Provide the (X, Y) coordinate of the cell's center where the given text is located.  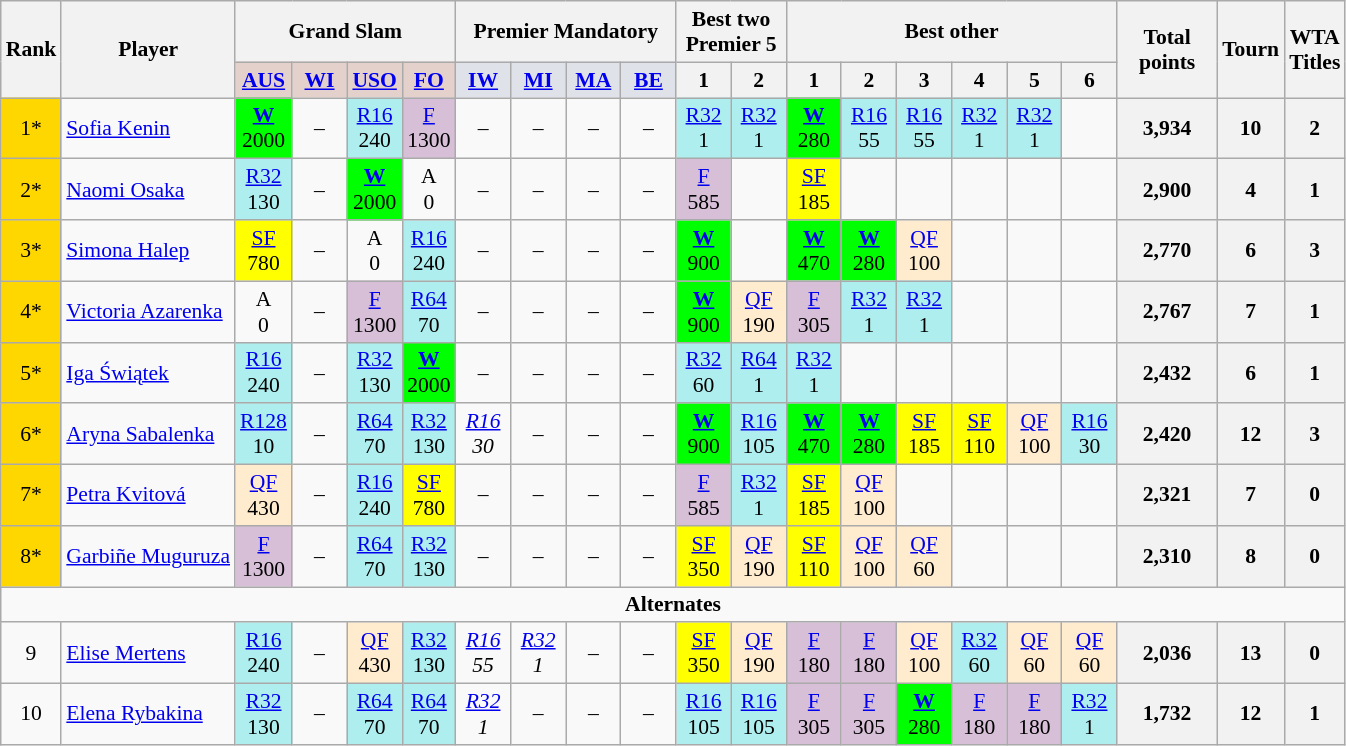
Grand Slam (345, 32)
Sofia Kenin (148, 128)
FO (428, 80)
2,036 (1167, 654)
Best other (952, 32)
2,321 (1167, 496)
R12810 (264, 434)
2,432 (1167, 372)
7* (32, 496)
Premier Mandatory (566, 32)
USO (374, 80)
13 (1250, 654)
Alternates (674, 605)
8* (32, 556)
Tourn (1250, 50)
3* (32, 250)
Simona Halep (148, 250)
1,732 (1167, 714)
Iga Świątek (148, 372)
Aryna Sabalenka (148, 434)
Elise Mertens (148, 654)
2,420 (1167, 434)
Garbiñe Muguruza (148, 556)
BE (648, 80)
Rank (32, 50)
MA (594, 80)
IW (484, 80)
WTA Titles (1314, 50)
Naomi Osaka (148, 190)
R641 (758, 372)
Player (148, 50)
2,767 (1167, 312)
2,310 (1167, 556)
3,934 (1167, 128)
4* (32, 312)
5 (1034, 80)
2,900 (1167, 190)
Petra Kvitová (148, 496)
Victoria Azarenka (148, 312)
2* (32, 190)
8 (1250, 556)
6* (32, 434)
AUS (264, 80)
2,770 (1167, 250)
Total points (1167, 50)
Elena Rybakina (148, 714)
5* (32, 372)
MI (538, 80)
Best two Premier 5 (731, 32)
WI (320, 80)
9 (32, 654)
1* (32, 128)
